Locate the cell with the specified text and output its (x, y) center coordinate. 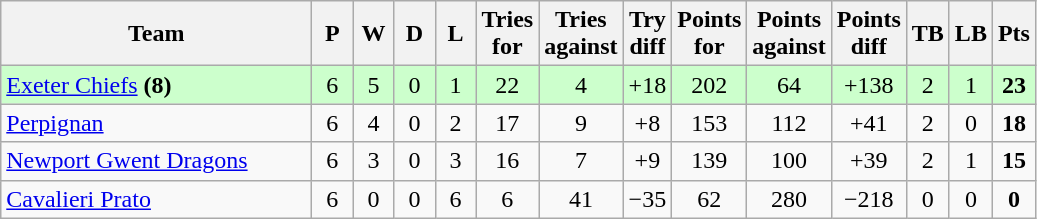
64 (789, 85)
+8 (648, 123)
Try diff (648, 34)
+41 (868, 123)
Tries against (581, 34)
139 (710, 161)
Points against (789, 34)
Points diff (868, 34)
+39 (868, 161)
15 (1014, 161)
202 (710, 85)
22 (508, 85)
Exeter Chiefs (8) (156, 85)
W (374, 34)
+138 (868, 85)
112 (789, 123)
62 (710, 199)
153 (710, 123)
−35 (648, 199)
100 (789, 161)
Cavalieri Prato (156, 199)
23 (1014, 85)
TB (928, 34)
41 (581, 199)
17 (508, 123)
Newport Gwent Dragons (156, 161)
5 (374, 85)
18 (1014, 123)
Points for (710, 34)
16 (508, 161)
7 (581, 161)
+18 (648, 85)
LB (970, 34)
Perpignan (156, 123)
−218 (868, 199)
Team (156, 34)
+9 (648, 161)
P (332, 34)
9 (581, 123)
L (456, 34)
D (414, 34)
280 (789, 199)
Pts (1014, 34)
Tries for (508, 34)
